Search for the cell housing the specified text and yield its (x, y) center coordinate. 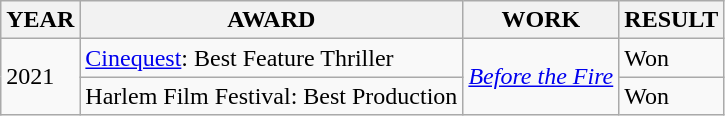
RESULT (672, 20)
YEAR (40, 20)
Harlem Film Festival: Best Production (272, 96)
Before the Fire (541, 77)
AWARD (272, 20)
2021 (40, 77)
WORK (541, 20)
Cinequest: Best Feature Thriller (272, 58)
